Search for the cell housing the specified text and yield its (x, y) center coordinate. 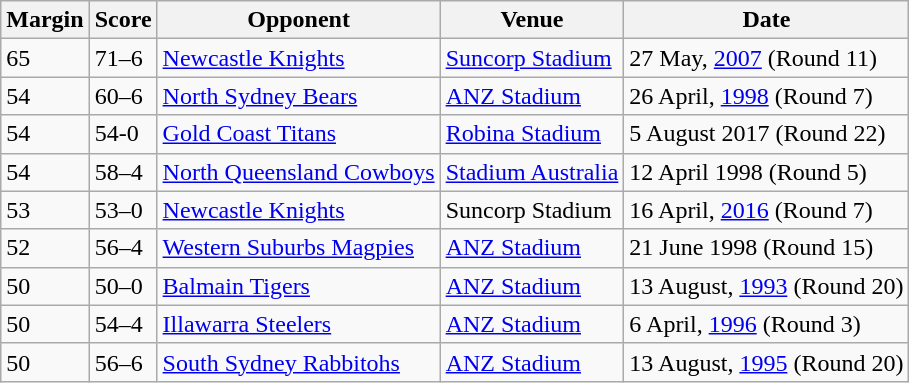
Balmain Tigers (298, 286)
58–4 (123, 172)
60–6 (123, 96)
52 (45, 248)
71–6 (123, 58)
65 (45, 58)
Stadium Australia (532, 172)
56–4 (123, 248)
Gold Coast Titans (298, 134)
53–0 (123, 210)
Margin (45, 20)
Illawarra Steelers (298, 324)
26 April, 1998 (Round 7) (766, 96)
16 April, 2016 (Round 7) (766, 210)
Robina Stadium (532, 134)
21 June 1998 (Round 15) (766, 248)
North Queensland Cowboys (298, 172)
Opponent (298, 20)
13 August, 1993 (Round 20) (766, 286)
Score (123, 20)
56–6 (123, 362)
12 April 1998 (Round 5) (766, 172)
13 August, 1995 (Round 20) (766, 362)
54–4 (123, 324)
27 May, 2007 (Round 11) (766, 58)
54-0 (123, 134)
50–0 (123, 286)
North Sydney Bears (298, 96)
Date (766, 20)
South Sydney Rabbitohs (298, 362)
Western Suburbs Magpies (298, 248)
Venue (532, 20)
53 (45, 210)
5 August 2017 (Round 22) (766, 134)
6 April, 1996 (Round 3) (766, 324)
